Extract the [X, Y] coordinate from the center of the cell holding the provided text.  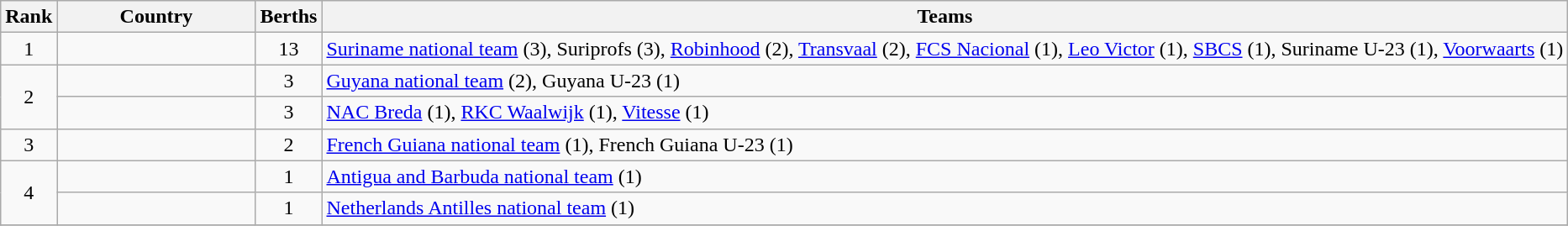
Berths [289, 17]
Antigua and Barbuda national team (1) [944, 176]
French Guiana national team (1), French Guiana U-23 (1) [944, 145]
Netherlands Antilles national team (1) [944, 208]
NAC Breda (1), RKC Waalwijk (1), Vitesse (1) [944, 113]
4 [29, 192]
Teams [944, 17]
Rank [29, 17]
Guyana national team (2), Guyana U-23 (1) [944, 81]
13 [289, 49]
Country [156, 17]
